Return the (x, y) coordinate for the center point of the cell that contains the specified text.  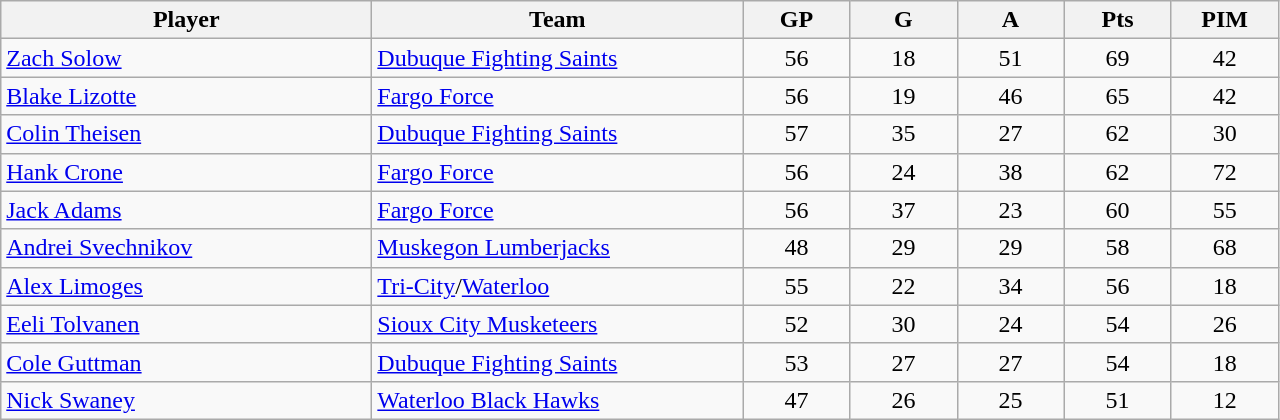
58 (1118, 248)
68 (1224, 248)
Hank Crone (186, 172)
Team (558, 20)
Sioux City Musketeers (558, 324)
52 (796, 324)
65 (1118, 96)
Player (186, 20)
25 (1010, 400)
23 (1010, 210)
Zach Solow (186, 58)
Eeli Tolvanen (186, 324)
47 (796, 400)
12 (1224, 400)
46 (1010, 96)
Alex Limoges (186, 286)
53 (796, 362)
Blake Lizotte (186, 96)
69 (1118, 58)
G (904, 20)
60 (1118, 210)
22 (904, 286)
19 (904, 96)
72 (1224, 172)
Waterloo Black Hawks (558, 400)
Colin Theisen (186, 134)
Nick Swaney (186, 400)
35 (904, 134)
34 (1010, 286)
Pts (1118, 20)
57 (796, 134)
Andrei Svechnikov (186, 248)
Cole Guttman (186, 362)
38 (1010, 172)
48 (796, 248)
A (1010, 20)
37 (904, 210)
PIM (1224, 20)
GP (796, 20)
Jack Adams (186, 210)
Tri-City/Waterloo (558, 286)
Muskegon Lumberjacks (558, 248)
